Return (X, Y) of the center of cell containing provided text 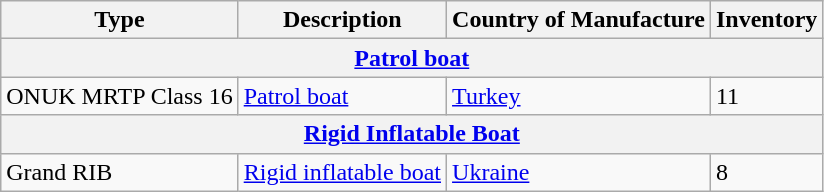
Turkey (579, 96)
Rigid Inflatable Boat (412, 134)
11 (766, 96)
Country of Manufacture (579, 20)
Grand RIB (120, 172)
8 (766, 172)
Rigid inflatable boat (342, 172)
Inventory (766, 20)
Type (120, 20)
Ukraine (579, 172)
ONUK MRTP Class 16 (120, 96)
Description (342, 20)
